For the text-containing cell, return its midpoint in [x, y] coordinate format. 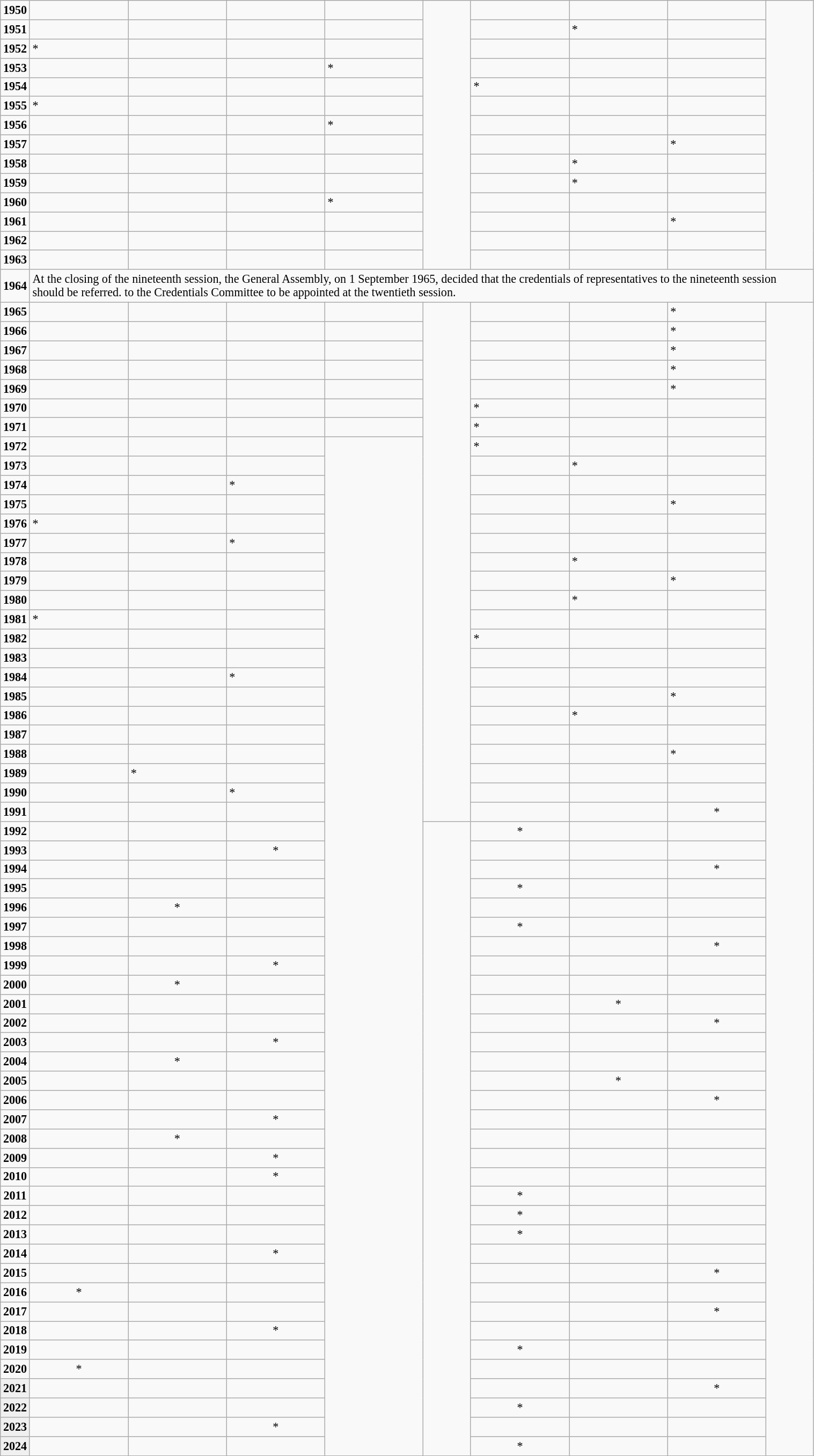
2015 [15, 1273]
2001 [15, 1004]
2012 [15, 1215]
2017 [15, 1311]
2022 [15, 1407]
2018 [15, 1330]
1987 [15, 735]
1972 [15, 447]
1968 [15, 370]
1964 [15, 286]
1983 [15, 658]
2013 [15, 1234]
1961 [15, 221]
1990 [15, 792]
1956 [15, 125]
1995 [15, 889]
2023 [15, 1426]
1955 [15, 106]
1985 [15, 696]
2009 [15, 1158]
1984 [15, 677]
1967 [15, 350]
1996 [15, 908]
2020 [15, 1369]
1982 [15, 639]
2016 [15, 1292]
2024 [15, 1446]
2011 [15, 1196]
1980 [15, 600]
1997 [15, 927]
2007 [15, 1119]
1989 [15, 773]
1993 [15, 850]
1974 [15, 485]
1970 [15, 408]
1998 [15, 946]
1986 [15, 715]
2005 [15, 1081]
1953 [15, 68]
1951 [15, 29]
1954 [15, 87]
2021 [15, 1388]
1963 [15, 260]
1994 [15, 869]
1969 [15, 389]
2003 [15, 1042]
2019 [15, 1350]
1959 [15, 183]
1976 [15, 523]
2000 [15, 985]
1975 [15, 504]
2002 [15, 1023]
2004 [15, 1062]
1988 [15, 754]
2010 [15, 1177]
1957 [15, 144]
1950 [15, 10]
1952 [15, 48]
2008 [15, 1138]
1981 [15, 619]
1971 [15, 427]
2014 [15, 1254]
1999 [15, 965]
1991 [15, 811]
1992 [15, 831]
1966 [15, 331]
1958 [15, 164]
1965 [15, 312]
1979 [15, 581]
1960 [15, 202]
1973 [15, 466]
1978 [15, 562]
2006 [15, 1100]
1962 [15, 240]
1977 [15, 543]
